Output the (X, Y) coordinate of the center of the cell containing the given text.  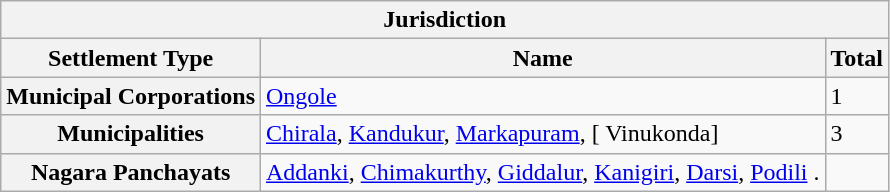
Name (544, 58)
Addanki, Chimakurthy, Giddalur, Kanigiri, Darsi, Podili . (544, 172)
1 (857, 96)
Settlement Type (131, 58)
Ongole (544, 96)
Municipalities (131, 134)
Total (857, 58)
Municipal Corporations (131, 96)
Nagara Panchayats (131, 172)
Jurisdiction (445, 20)
3 (857, 134)
Chirala, Kandukur, Markapuram, [ Vinukonda] (544, 134)
